Locate the cell with the specified text and output its [X, Y] center coordinate. 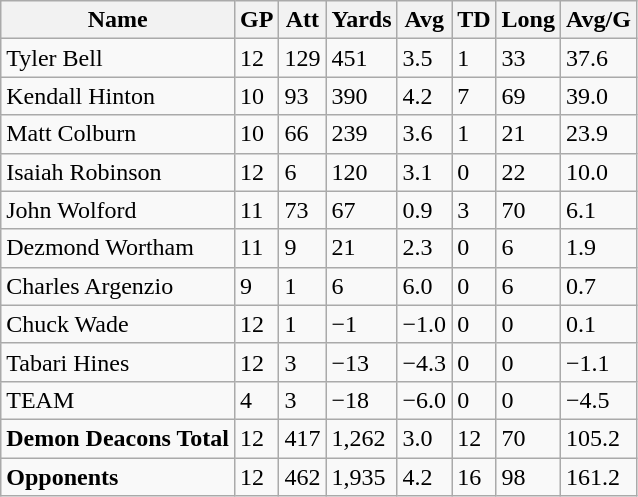
23.9 [598, 134]
Matt Colburn [118, 134]
Long [528, 20]
98 [528, 477]
TEAM [118, 400]
Chuck Wade [118, 324]
GP [256, 20]
Kendall Hinton [118, 96]
33 [528, 58]
39.0 [598, 96]
3.6 [424, 134]
10.0 [598, 172]
3.5 [424, 58]
Avg/G [598, 20]
−18 [362, 400]
−1.0 [424, 324]
105.2 [598, 438]
129 [302, 58]
−1 [362, 324]
Att [302, 20]
TD [474, 20]
Opponents [118, 477]
1.9 [598, 248]
Demon Deacons Total [118, 438]
Charles Argenzio [118, 286]
451 [362, 58]
1,935 [362, 477]
Yards [362, 20]
0.9 [424, 210]
Avg [424, 20]
6.0 [424, 286]
69 [528, 96]
7 [474, 96]
Name [118, 20]
−13 [362, 362]
−4.3 [424, 362]
6.1 [598, 210]
3.1 [424, 172]
16 [474, 477]
73 [302, 210]
Dezmond Wortham [118, 248]
37.6 [598, 58]
120 [362, 172]
67 [362, 210]
−4.5 [598, 400]
0.7 [598, 286]
93 [302, 96]
Tyler Bell [118, 58]
22 [528, 172]
John Wolford [118, 210]
161.2 [598, 477]
390 [362, 96]
4 [256, 400]
3.0 [424, 438]
2.3 [424, 248]
239 [362, 134]
Isaiah Robinson [118, 172]
Tabari Hines [118, 362]
−1.1 [598, 362]
66 [302, 134]
1,262 [362, 438]
−6.0 [424, 400]
0.1 [598, 324]
462 [302, 477]
417 [302, 438]
